Pinpoint the cell where the given text exists, returning its [x, y] midpoint coordinate. 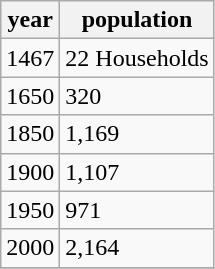
1900 [30, 172]
1850 [30, 134]
22 Households [137, 58]
year [30, 20]
1950 [30, 210]
320 [137, 96]
1467 [30, 58]
1,169 [137, 134]
1650 [30, 96]
1,107 [137, 172]
971 [137, 210]
2000 [30, 248]
population [137, 20]
2,164 [137, 248]
